Return the (X, Y) coordinate for the center point of the cell that contains the specified text.  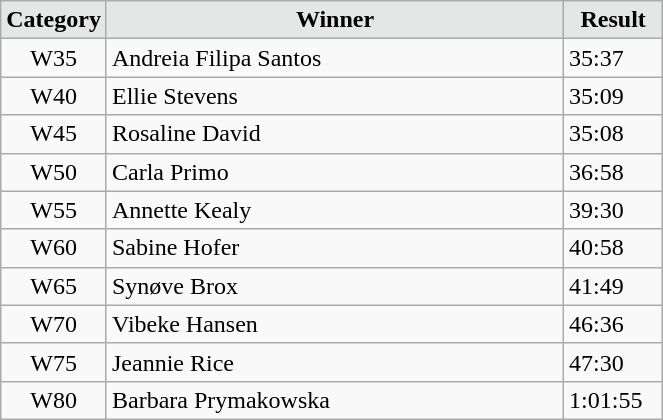
Carla Primo (334, 172)
39:30 (614, 210)
1:01:55 (614, 400)
W55 (54, 210)
W70 (54, 324)
Sabine Hofer (334, 248)
Rosaline David (334, 134)
Andreia Filipa Santos (334, 58)
35:37 (614, 58)
35:09 (614, 96)
Synøve Brox (334, 286)
40:58 (614, 248)
Barbara Prymakowska (334, 400)
W50 (54, 172)
Ellie Stevens (334, 96)
41:49 (614, 286)
Category (54, 20)
W35 (54, 58)
Vibeke Hansen (334, 324)
W45 (54, 134)
W40 (54, 96)
W65 (54, 286)
W60 (54, 248)
46:36 (614, 324)
W80 (54, 400)
Annette Kealy (334, 210)
Jeannie Rice (334, 362)
36:58 (614, 172)
47:30 (614, 362)
Result (614, 20)
35:08 (614, 134)
Winner (334, 20)
W75 (54, 362)
